Provide the [x, y] coordinate of the cell's center where the given text is located.  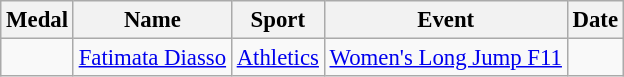
Fatimata Diasso [152, 58]
Medal [38, 20]
Event [446, 20]
Sport [278, 20]
Women's Long Jump F11 [446, 58]
Name [152, 20]
Date [595, 20]
Athletics [278, 58]
